Scan for the cell matching the given text and deliver its [x, y] coordinate at center. 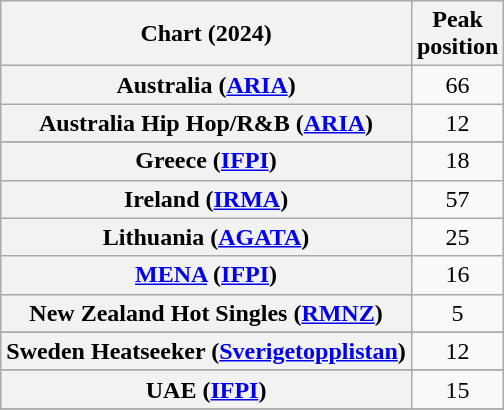
66 [457, 85]
Chart (2024) [206, 34]
Peakposition [457, 34]
16 [457, 275]
Sweden Heatseeker (Sverigetopplistan) [206, 351]
Australia (ARIA) [206, 85]
57 [457, 199]
Lithuania (AGATA) [206, 237]
MENA (IFPI) [206, 275]
18 [457, 161]
15 [457, 389]
5 [457, 313]
UAE (IFPI) [206, 389]
Ireland (IRMA) [206, 199]
25 [457, 237]
New Zealand Hot Singles (RMNZ) [206, 313]
Greece (IFPI) [206, 161]
Australia Hip Hop/R&B (ARIA) [206, 123]
